Detect which cell encompasses the target text, then output its (x, y) center coordinate. 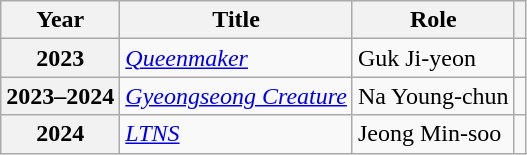
Role (433, 20)
LTNS (236, 134)
Year (60, 20)
Queenmaker (236, 58)
2024 (60, 134)
Jeong Min-soo (433, 134)
2023–2024 (60, 96)
Na Young-chun (433, 96)
Guk Ji-yeon (433, 58)
Title (236, 20)
2023 (60, 58)
Gyeongseong Creature (236, 96)
